Extract the (x, y) coordinate from the center of the cell holding the provided text.  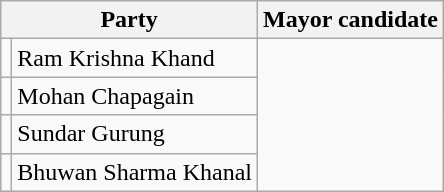
Party (130, 20)
Bhuwan Sharma Khanal (135, 172)
Sundar Gurung (135, 134)
Ram Krishna Khand (135, 58)
Mohan Chapagain (135, 96)
Mayor candidate (350, 20)
